Pinpoint the cell where the given text exists, returning its (X, Y) midpoint coordinate. 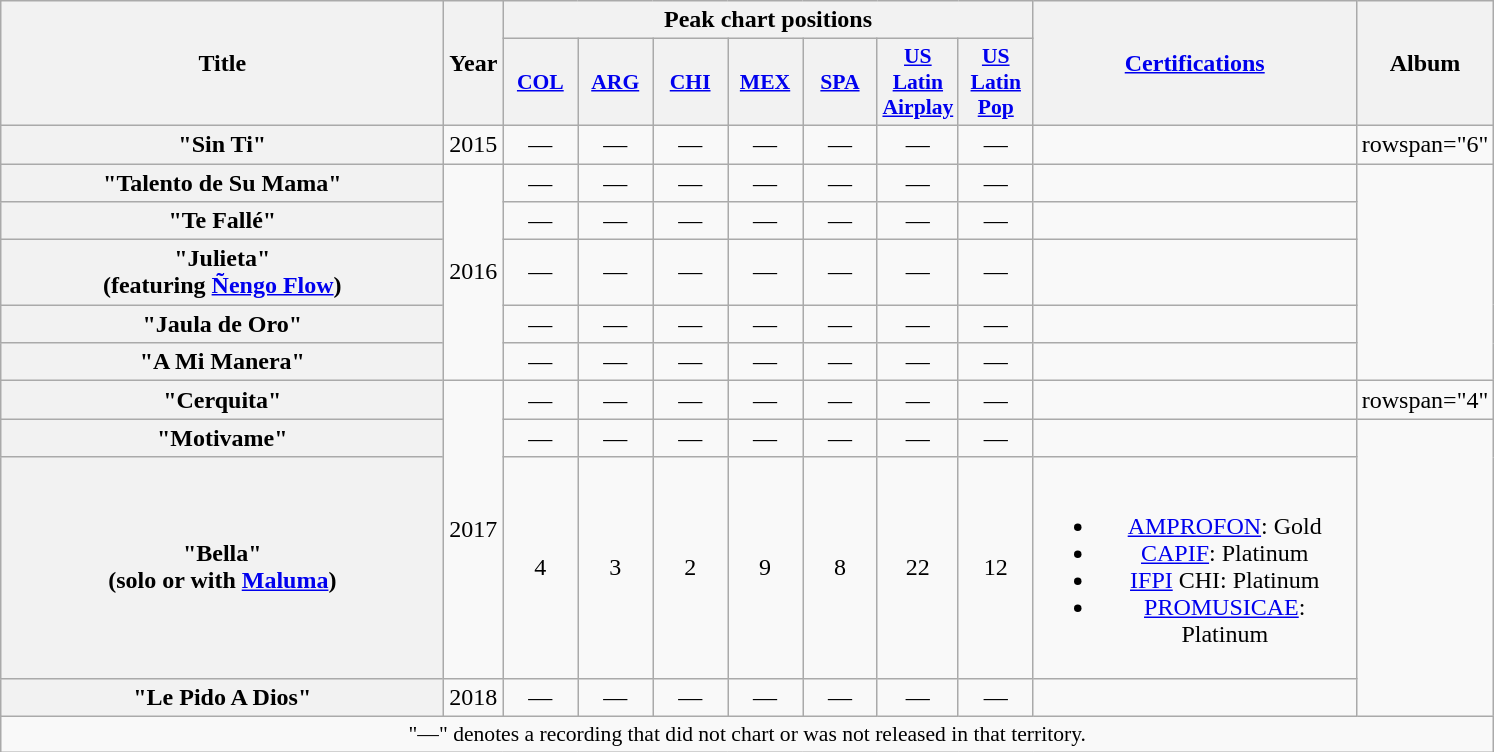
"Motivame" (222, 438)
"Le Pido A Dios" (222, 697)
Album (1425, 64)
rowspan="6" (1425, 144)
rowspan="4" (1425, 400)
"—" denotes a recording that did not chart or was not released in that territory. (748, 734)
CHI (690, 82)
2 (690, 568)
Peak chart positions (768, 20)
USLatinPop (996, 82)
Certifications (1194, 64)
Year (474, 64)
"Sin Ti" (222, 144)
AMPROFON: GoldCAPIF: PlatinumIFPI CHI: PlatinumPROMUSICAE: Platinum (1194, 568)
"Talento de Su Mama" (222, 183)
"Cerquita" (222, 400)
3 (616, 568)
ARG (616, 82)
2018 (474, 697)
Title (222, 64)
8 (840, 568)
USLatinAirplay (918, 82)
MEX (766, 82)
"Bella"(solo or with Maluma) (222, 568)
"Jaula de Oro" (222, 324)
"A Mi Manera" (222, 362)
"Julieta"(featuring Ñengo Flow) (222, 272)
2016 (474, 272)
22 (918, 568)
2017 (474, 530)
"Te Fallé" (222, 221)
9 (766, 568)
SPA (840, 82)
12 (996, 568)
COL (540, 82)
4 (540, 568)
2015 (474, 144)
